Detect which cell encompasses the target text, then output its [x, y] center coordinate. 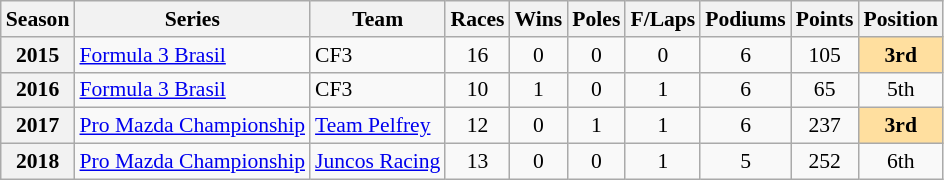
6th [901, 162]
F/Laps [662, 19]
2018 [38, 162]
5 [746, 162]
16 [477, 55]
105 [825, 55]
Season [38, 19]
Points [825, 19]
Races [477, 19]
Series [192, 19]
2015 [38, 55]
10 [477, 90]
65 [825, 90]
252 [825, 162]
5th [901, 90]
12 [477, 126]
13 [477, 162]
Team [378, 19]
Poles [596, 19]
Position [901, 19]
Juncos Racing [378, 162]
2017 [38, 126]
2016 [38, 90]
Team Pelfrey [378, 126]
Wins [539, 19]
237 [825, 126]
Podiums [746, 19]
